Locate the cell with the specified text and output its (x, y) center coordinate. 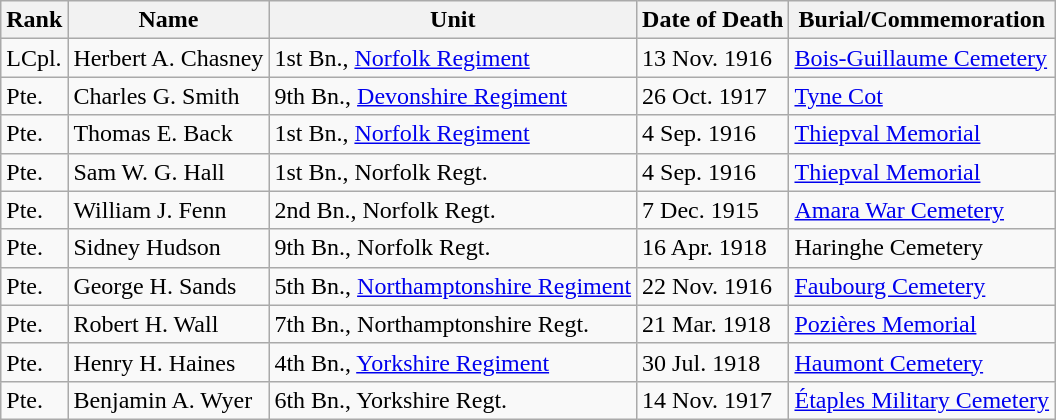
6th Bn., Yorkshire Regt. (453, 400)
16 Apr. 1918 (713, 248)
Amara War Cemetery (922, 210)
George H. Sands (168, 286)
Date of Death (713, 20)
Charles G. Smith (168, 96)
Étaples Military Cemetery (922, 400)
30 Jul. 1918 (713, 362)
Haringhe Cemetery (922, 248)
9th Bn., Devonshire Regiment (453, 96)
Thomas E. Back (168, 134)
Tyne Cot (922, 96)
Unit (453, 20)
Henry H. Haines (168, 362)
Rank (34, 20)
LCpl. (34, 58)
Robert H. Wall (168, 324)
14 Nov. 1917 (713, 400)
Sidney Hudson (168, 248)
Haumont Cemetery (922, 362)
Pozières Memorial (922, 324)
Herbert A. Chasney (168, 58)
4th Bn., Yorkshire Regiment (453, 362)
Sam W. G. Hall (168, 172)
Benjamin A. Wyer (168, 400)
William J. Fenn (168, 210)
22 Nov. 1916 (713, 286)
7 Dec. 1915 (713, 210)
2nd Bn., Norfolk Regt. (453, 210)
7th Bn., Northamptonshire Regt. (453, 324)
Burial/Commemoration (922, 20)
5th Bn., Northamptonshire Regiment (453, 286)
Name (168, 20)
26 Oct. 1917 (713, 96)
Bois-Guillaume Cemetery (922, 58)
Faubourg Cemetery (922, 286)
21 Mar. 1918 (713, 324)
9th Bn., Norfolk Regt. (453, 248)
13 Nov. 1916 (713, 58)
1st Bn., Norfolk Regt. (453, 172)
